Extract the [X, Y] coordinate from the center of the cell holding the provided text.  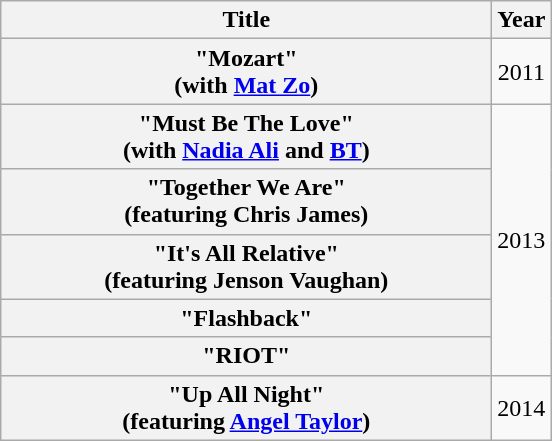
2014 [522, 408]
2011 [522, 72]
2013 [522, 240]
"Up All Night" (featuring Angel Taylor) [246, 408]
"Flashback" [246, 318]
"Must Be The Love" (with Nadia Ali and BT) [246, 136]
"Mozart" (with Mat Zo) [246, 72]
Title [246, 20]
"It's All Relative" (featuring Jenson Vaughan) [246, 266]
"Together We Are" (featuring Chris James) [246, 202]
Year [522, 20]
"RIOT" [246, 356]
